Return (x, y) of the center of cell containing provided text 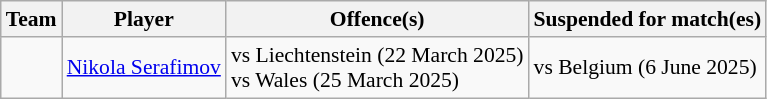
Offence(s) (378, 19)
Suspended for match(es) (648, 19)
vs Liechtenstein (22 March 2025) vs Wales (25 March 2025) (378, 68)
Player (144, 19)
Nikola Serafimov (144, 68)
Team (32, 19)
vs Belgium (6 June 2025) (648, 68)
